From the cell containing the given text, extract its center point as (X, Y) coordinate. 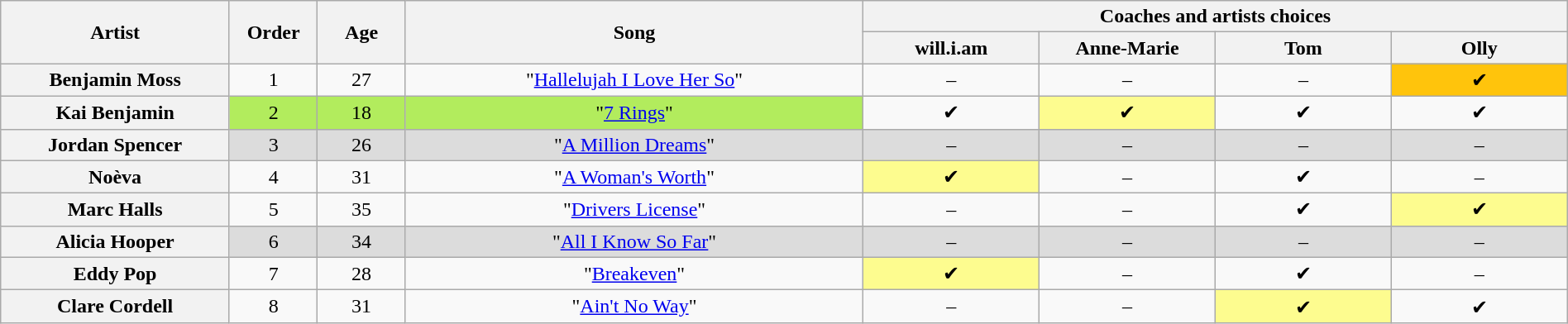
28 (361, 274)
Order (273, 32)
Artist (116, 32)
35 (361, 210)
3 (273, 145)
Jordan Spencer (116, 145)
Clare Cordell (116, 307)
27 (361, 80)
Song (633, 32)
Age (361, 32)
Marc Halls (116, 210)
8 (273, 307)
1 (273, 80)
will.i.am (951, 48)
Noèva (116, 177)
"Hallelujah I Love Her So" (633, 80)
4 (273, 177)
2 (273, 112)
Olly (1479, 48)
"All I Know So Far" (633, 241)
Eddy Pop (116, 274)
Tom (1303, 48)
Alicia Hooper (116, 241)
"A Million Dreams" (633, 145)
18 (361, 112)
Benjamin Moss (116, 80)
5 (273, 210)
"Breakeven" (633, 274)
7 (273, 274)
26 (361, 145)
"Ain't No Way" (633, 307)
Coaches and artists choices (1216, 17)
Anne-Marie (1128, 48)
"Drivers License" (633, 210)
"7 Rings" (633, 112)
"A Woman's Worth" (633, 177)
6 (273, 241)
Kai Benjamin (116, 112)
34 (361, 241)
